Provide the (X, Y) coordinate of the cell's center where the given text is located.  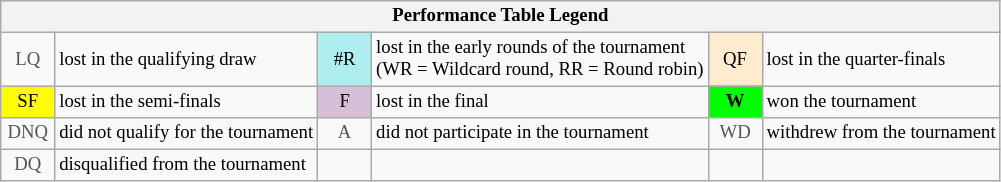
WD (735, 134)
A (345, 134)
lost in the final (540, 102)
W (735, 102)
lost in the semi-finals (186, 102)
F (345, 102)
QF (735, 60)
Performance Table Legend (500, 16)
won the tournament (881, 102)
withdrew from the tournament (881, 134)
DQ (28, 166)
lost in the early rounds of the tournament(WR = Wildcard round, RR = Round robin) (540, 60)
did not participate in the tournament (540, 134)
lost in the qualifying draw (186, 60)
LQ (28, 60)
did not qualify for the tournament (186, 134)
#R (345, 60)
disqualified from the tournament (186, 166)
DNQ (28, 134)
lost in the quarter-finals (881, 60)
SF (28, 102)
